Pinpoint the cell where the given text exists, returning its (X, Y) midpoint coordinate. 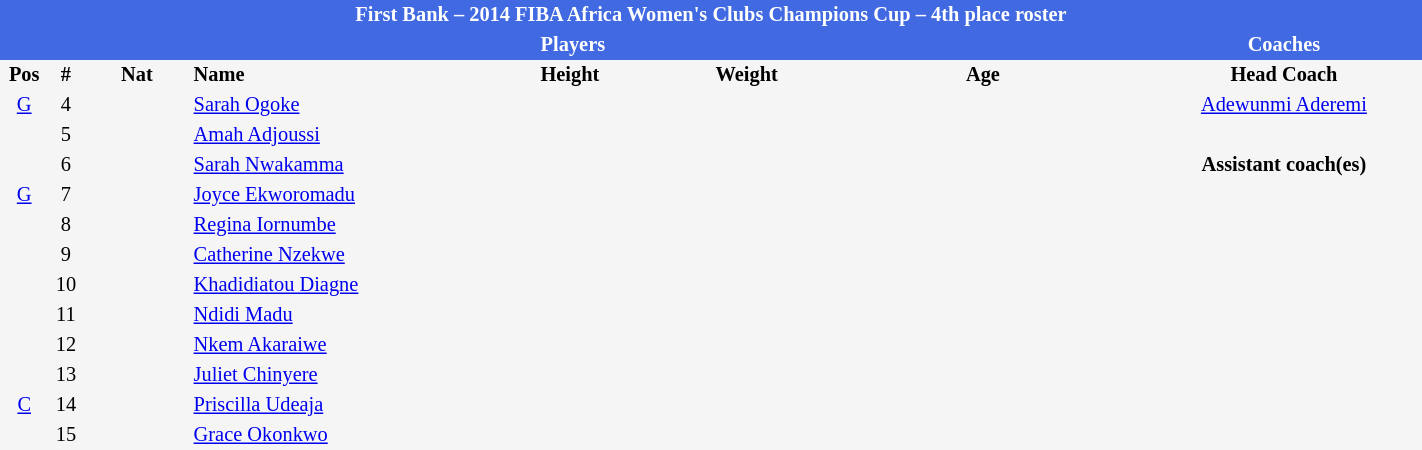
Name (329, 75)
Priscilla Udeaja (329, 405)
Catherine Nzekwe (329, 255)
Juliet Chinyere (329, 375)
# (66, 75)
Sarah Nwakamma (329, 165)
Head Coach (1284, 75)
14 (66, 405)
9 (66, 255)
Ndidi Madu (329, 315)
Pos (24, 75)
Adewunmi Aderemi (1284, 105)
Khadidiatou Diagne (329, 285)
Coaches (1284, 45)
7 (66, 195)
Sarah Ogoke (329, 105)
Grace Okonkwo (329, 435)
13 (66, 375)
15 (66, 435)
First Bank – 2014 FIBA Africa Women's Clubs Champions Cup – 4th place roster (711, 15)
8 (66, 225)
5 (66, 135)
12 (66, 345)
Age (983, 75)
Height (570, 75)
Nat (136, 75)
Joyce Ekworomadu (329, 195)
11 (66, 315)
Players (573, 45)
C (24, 405)
10 (66, 285)
Assistant coach(es) (1284, 165)
4 (66, 105)
6 (66, 165)
Regina Iornumbe (329, 225)
Amah Adjoussi (329, 135)
Nkem Akaraiwe (329, 345)
Weight (746, 75)
